Capture the cell that displays the provided text and extract its (x, y) central coordinate. 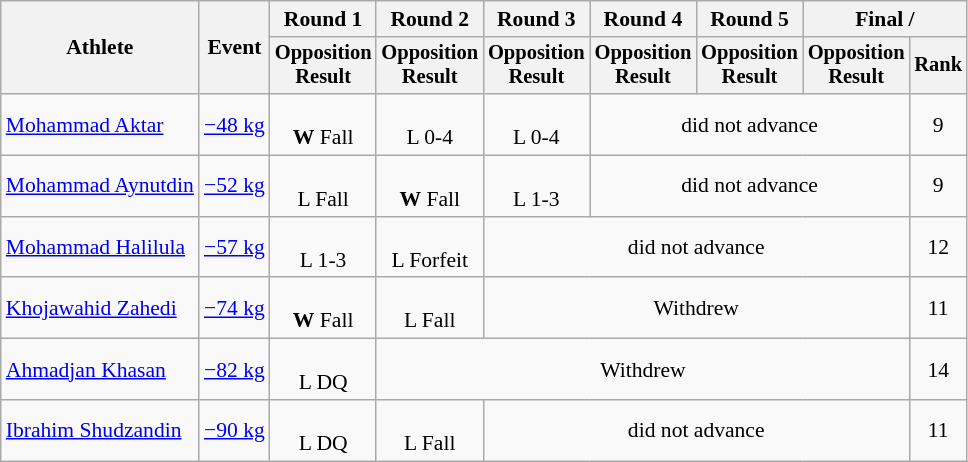
−74 kg (234, 308)
Athlete (100, 48)
−52 kg (234, 186)
Final / (885, 19)
Round 3 (536, 19)
Event (234, 48)
14 (938, 370)
−82 kg (234, 370)
L Forfeit (430, 248)
−90 kg (234, 430)
Mohammad Aynutdin (100, 186)
Round 2 (430, 19)
Round 4 (644, 19)
12 (938, 248)
Mohammad Aktar (100, 124)
Ahmadjan Khasan (100, 370)
Rank (938, 66)
−57 kg (234, 248)
Round 1 (324, 19)
Mohammad Halilula (100, 248)
Round 5 (750, 19)
Khojawahid Zahedi (100, 308)
Ibrahim Shudzandin (100, 430)
−48 kg (234, 124)
